Return the (x, y) coordinate for the center point of the cell that contains the specified text.  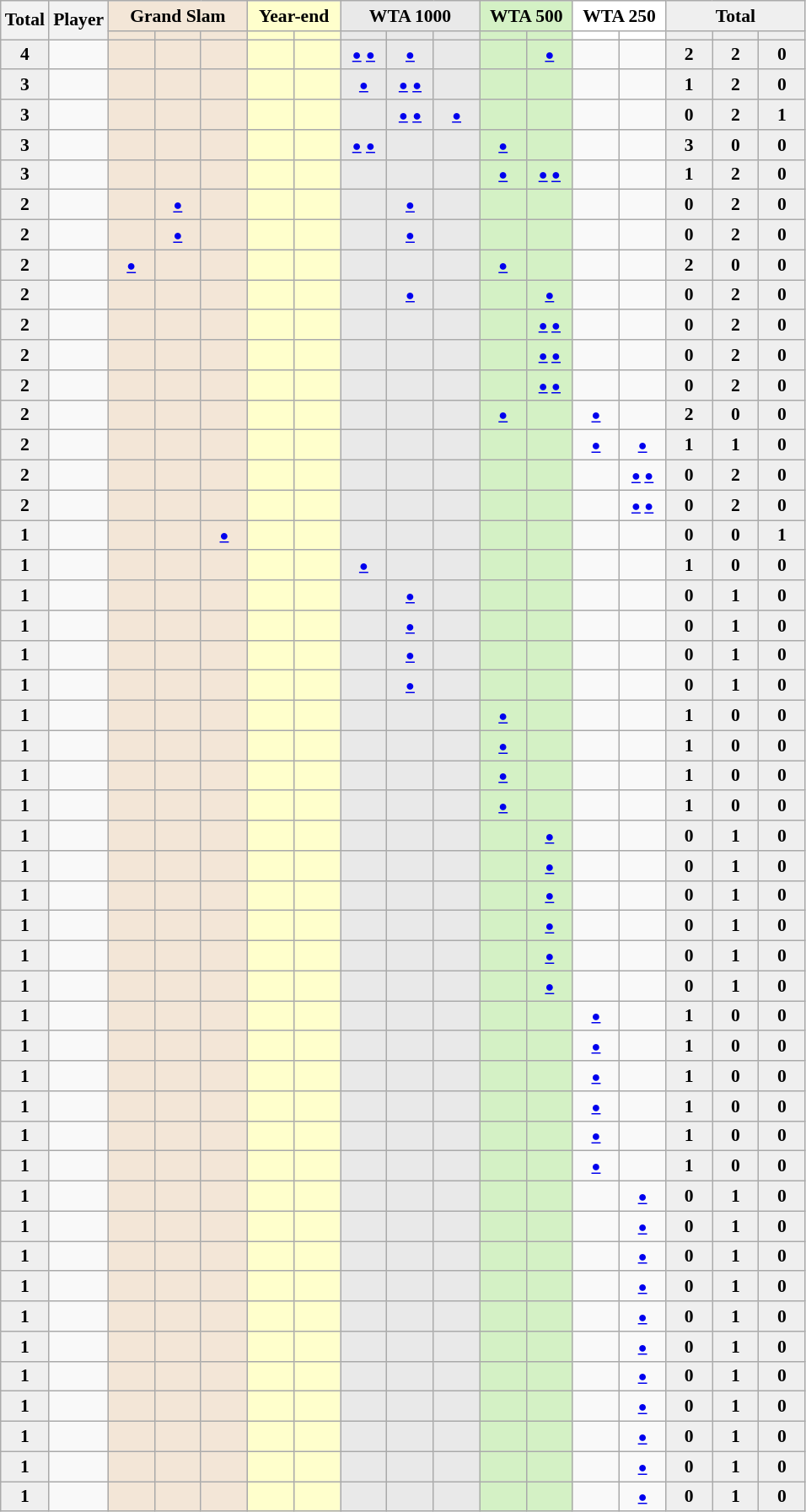
WTA 250 (619, 16)
Grand Slam (177, 16)
Year-end (294, 16)
WTA 1000 (410, 16)
Player (78, 20)
4 (25, 55)
WTA 500 (526, 16)
